Scan for the cell matching the given text and deliver its [x, y] coordinate at center. 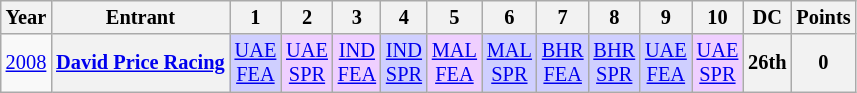
26th [767, 63]
BHRSPR [614, 63]
6 [510, 17]
2 [307, 17]
Points [823, 17]
9 [666, 17]
2008 [26, 63]
MALSPR [510, 63]
INDFEA [357, 63]
4 [404, 17]
DC [767, 17]
8 [614, 17]
BHRFEA [563, 63]
1 [256, 17]
Year [26, 17]
MALFEA [454, 63]
David Price Racing [140, 63]
INDSPR [404, 63]
5 [454, 17]
Entrant [140, 17]
3 [357, 17]
7 [563, 17]
10 [718, 17]
0 [823, 63]
